Detect which cell encompasses the target text, then output its [x, y] center coordinate. 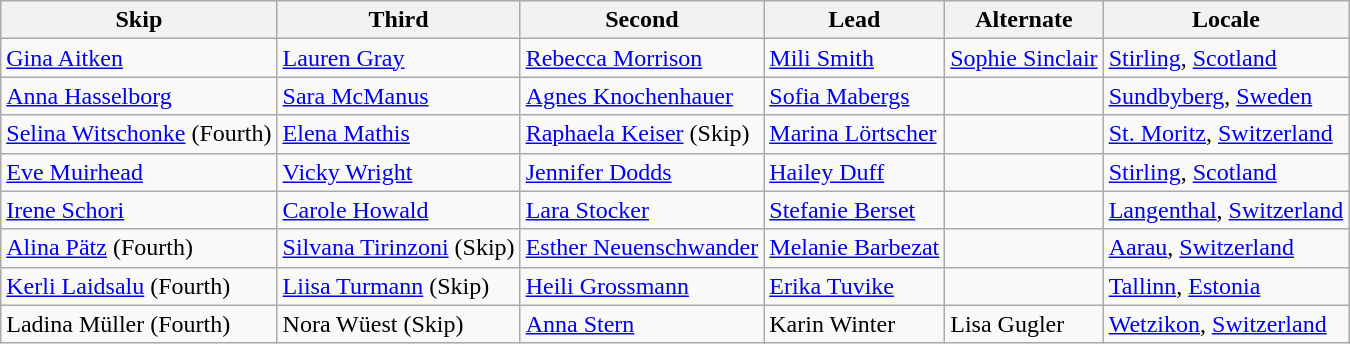
Second [642, 20]
Lead [854, 20]
Ladina Müller (Fourth) [139, 324]
Erika Tuvike [854, 286]
Aarau, Switzerland [1226, 248]
Marina Lörtscher [854, 134]
Tallinn, Estonia [1226, 286]
Rebecca Morrison [642, 58]
Selina Witschonke (Fourth) [139, 134]
Sophie Sinclair [1024, 58]
Wetzikon, Switzerland [1226, 324]
Hailey Duff [854, 172]
Sofia Mabergs [854, 96]
Gina Aitken [139, 58]
Lauren Gray [398, 58]
Lisa Gugler [1024, 324]
Langenthal, Switzerland [1226, 210]
Sundbyberg, Sweden [1226, 96]
Locale [1226, 20]
Silvana Tirinzoni (Skip) [398, 248]
Heili Grossmann [642, 286]
Liisa Turmann (Skip) [398, 286]
Melanie Barbezat [854, 248]
Raphaela Keiser (Skip) [642, 134]
Agnes Knochenhauer [642, 96]
Mili Smith [854, 58]
Elena Mathis [398, 134]
Carole Howald [398, 210]
Lara Stocker [642, 210]
Anna Hasselborg [139, 96]
Vicky Wright [398, 172]
Kerli Laidsalu (Fourth) [139, 286]
Esther Neuenschwander [642, 248]
Stefanie Berset [854, 210]
Irene Schori [139, 210]
Karin Winter [854, 324]
Third [398, 20]
Anna Stern [642, 324]
Skip [139, 20]
Alina Pätz (Fourth) [139, 248]
Jennifer Dodds [642, 172]
St. Moritz, Switzerland [1226, 134]
Sara McManus [398, 96]
Eve Muirhead [139, 172]
Nora Wüest (Skip) [398, 324]
Alternate [1024, 20]
